Output the (x, y) coordinate of the center of the cell containing the given text.  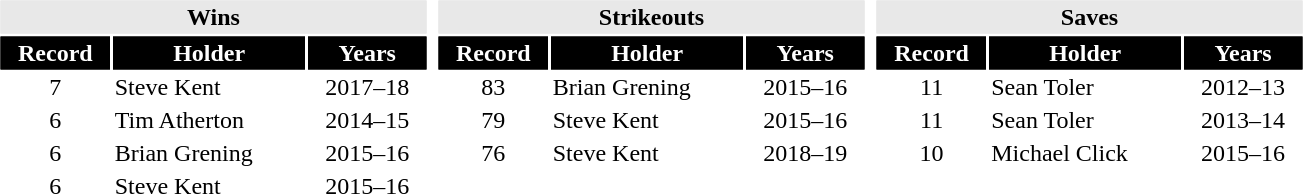
2013–14 (1244, 121)
7 (55, 87)
Strikeouts (651, 16)
79 (493, 121)
2012–13 (1244, 87)
Michael Click (1086, 153)
Saves (1089, 16)
2014–15 (367, 121)
2018–19 (805, 153)
83 (493, 87)
10 (931, 153)
2017–18 (367, 87)
76 (493, 153)
Wins (213, 16)
Tim Atherton (209, 121)
